Output the [X, Y] coordinate of the center of the cell containing the given text.  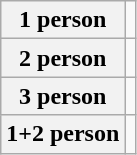
2 person [63, 58]
3 person [63, 96]
1+2 person [63, 134]
1 person [63, 20]
